Find where the given text appears and provide that cell's center as [X, Y] coordinate. 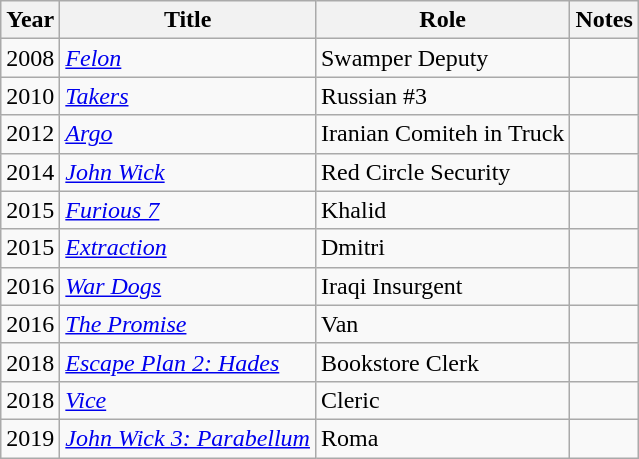
Takers [188, 96]
2010 [30, 96]
Iranian Comiteh in Truck [442, 134]
Russian #3 [442, 96]
Vice [188, 400]
2019 [30, 438]
John Wick 3: Parabellum [188, 438]
The Promise [188, 324]
Swamper Deputy [442, 58]
2014 [30, 172]
Role [442, 20]
Bookstore Clerk [442, 362]
John Wick [188, 172]
Red Circle Security [442, 172]
Roma [442, 438]
Van [442, 324]
War Dogs [188, 286]
Year [30, 20]
Dmitri [442, 248]
Felon [188, 58]
Title [188, 20]
Escape Plan 2: Hades [188, 362]
Iraqi Insurgent [442, 286]
Notes [604, 20]
Furious 7 [188, 210]
Khalid [442, 210]
2012 [30, 134]
Extraction [188, 248]
2008 [30, 58]
Cleric [442, 400]
Argo [188, 134]
